Pinpoint the cell where the given text exists, returning its [X, Y] midpoint coordinate. 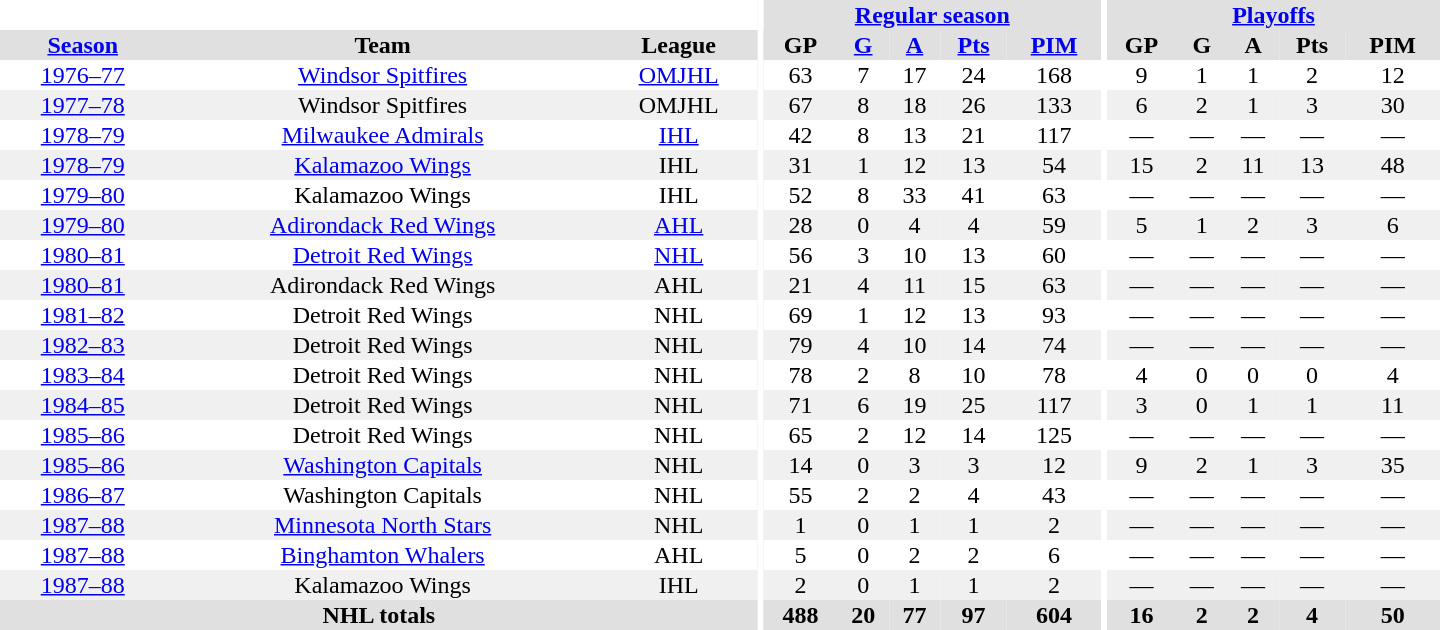
41 [974, 195]
19 [914, 405]
48 [1392, 165]
Minnesota North Stars [383, 525]
52 [800, 195]
26 [974, 105]
16 [1142, 615]
50 [1392, 615]
Playoffs [1274, 15]
79 [800, 345]
56 [800, 255]
604 [1054, 615]
1986–87 [83, 495]
55 [800, 495]
43 [1054, 495]
1976–77 [83, 75]
League [679, 45]
30 [1392, 105]
28 [800, 225]
133 [1054, 105]
20 [864, 615]
18 [914, 105]
1981–82 [83, 315]
54 [1054, 165]
60 [1054, 255]
33 [914, 195]
74 [1054, 345]
1983–84 [83, 375]
77 [914, 615]
59 [1054, 225]
Regular season [932, 15]
71 [800, 405]
67 [800, 105]
65 [800, 435]
31 [800, 165]
Milwaukee Admirals [383, 135]
42 [800, 135]
24 [974, 75]
17 [914, 75]
Season [83, 45]
7 [864, 75]
93 [1054, 315]
1984–85 [83, 405]
97 [974, 615]
125 [1054, 435]
168 [1054, 75]
25 [974, 405]
Binghamton Whalers [383, 555]
Team [383, 45]
1982–83 [83, 345]
69 [800, 315]
488 [800, 615]
35 [1392, 465]
1977–78 [83, 105]
NHL totals [379, 615]
